Locate the cell with the specified text and output its (X, Y) center coordinate. 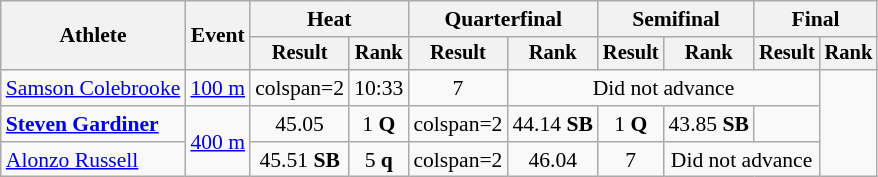
45.05 (300, 124)
44.14 SB (552, 124)
Did not advance (663, 88)
Event (218, 36)
Athlete (94, 36)
Steven Gardiner (94, 124)
7 (458, 88)
Samson Colebrooke (94, 88)
43.85 SB (710, 124)
100 m (218, 88)
Semifinal (676, 19)
400 m (218, 142)
Final (816, 19)
10:33 (378, 88)
Quarterfinal (503, 19)
Heat (329, 19)
